Pinpoint the cell where the given text exists, returning its (x, y) midpoint coordinate. 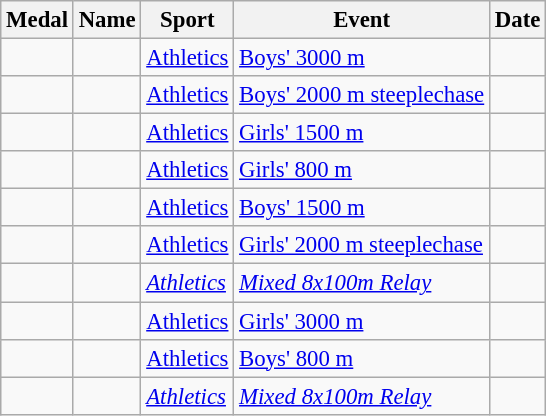
Girls' 800 m (362, 170)
Girls' 3000 m (362, 321)
Boys' 800 m (362, 358)
Date (518, 20)
Boys' 3000 m (362, 58)
Sport (188, 20)
Girls' 1500 m (362, 133)
Medal (38, 20)
Event (362, 20)
Name (107, 20)
Boys' 1500 m (362, 208)
Boys' 2000 m steeplechase (362, 95)
Girls' 2000 m steeplechase (362, 245)
